Determine the [X, Y] coordinate at the center of the cell enclosing the given text.  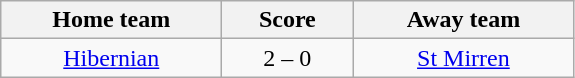
Hibernian [112, 58]
2 – 0 [288, 58]
Score [288, 20]
Home team [112, 20]
St Mirren [464, 58]
Away team [464, 20]
